Identify which cell holds the provided text, then report its [x, y] central coordinate. 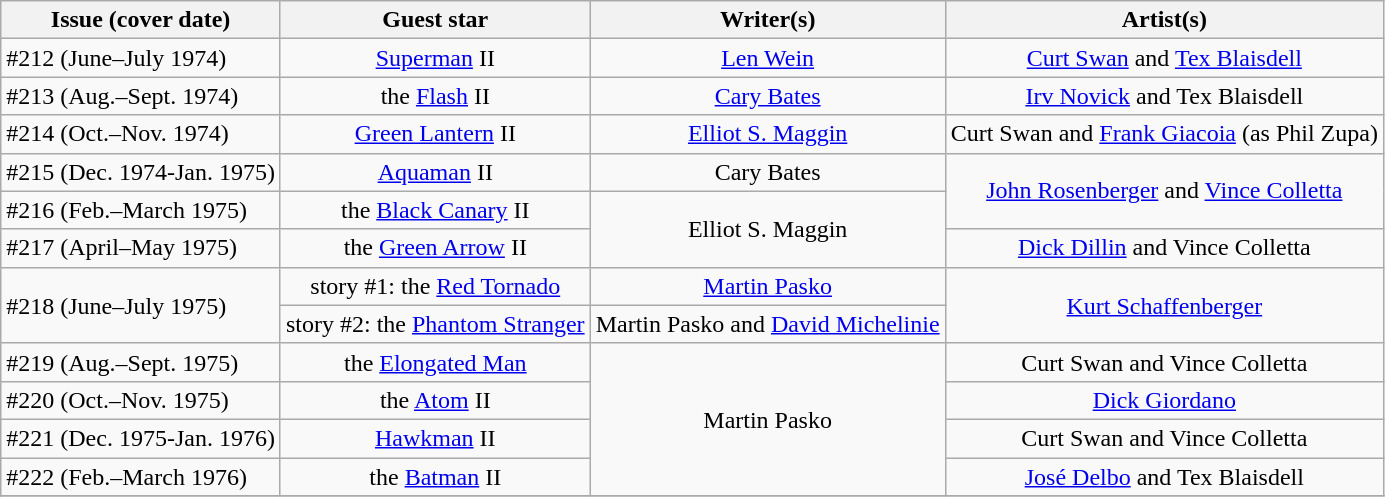
the Atom II [435, 400]
#216 (Feb.–March 1975) [141, 210]
Issue (cover date) [141, 20]
#222 (Feb.–March 1976) [141, 477]
Dick Dillin and Vince Colletta [1164, 248]
#215 (Dec. 1974-Jan. 1975) [141, 172]
the Elongated Man [435, 362]
John Rosenberger and Vince Colletta [1164, 191]
Artist(s) [1164, 20]
the Black Canary II [435, 210]
Martin Pasko and David Michelinie [768, 324]
the Green Arrow II [435, 248]
the Batman II [435, 477]
Curt Swan and Frank Giacoia (as Phil Zupa) [1164, 134]
story #1: the Red Tornado [435, 286]
Guest star [435, 20]
Kurt Schaffenberger [1164, 305]
#213 (Aug.–Sept. 1974) [141, 96]
story #2: the Phantom Stranger [435, 324]
#221 (Dec. 1975-Jan. 1976) [141, 438]
the Flash II [435, 96]
José Delbo and Tex Blaisdell [1164, 477]
#214 (Oct.–Nov. 1974) [141, 134]
Irv Novick and Tex Blaisdell [1164, 96]
Writer(s) [768, 20]
#219 (Aug.–Sept. 1975) [141, 362]
Superman II [435, 58]
Dick Giordano [1164, 400]
Hawkman II [435, 438]
Green Lantern II [435, 134]
Curt Swan and Tex Blaisdell [1164, 58]
#217 (April–May 1975) [141, 248]
Aquaman II [435, 172]
Len Wein [768, 58]
#218 (June–July 1975) [141, 305]
#220 (Oct.–Nov. 1975) [141, 400]
#212 (June–July 1974) [141, 58]
